Locate the cell with the specified text and output its (x, y) center coordinate. 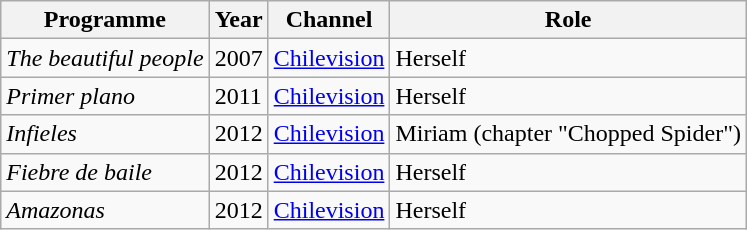
Infieles (105, 134)
Channel (329, 20)
2011 (238, 96)
Role (568, 20)
Fiebre de baile (105, 172)
Amazonas (105, 210)
The beautiful people (105, 58)
Miriam (chapter "Chopped Spider") (568, 134)
Year (238, 20)
2007 (238, 58)
Programme (105, 20)
Primer plano (105, 96)
